From the cell containing the given text, extract its center point as (x, y) coordinate. 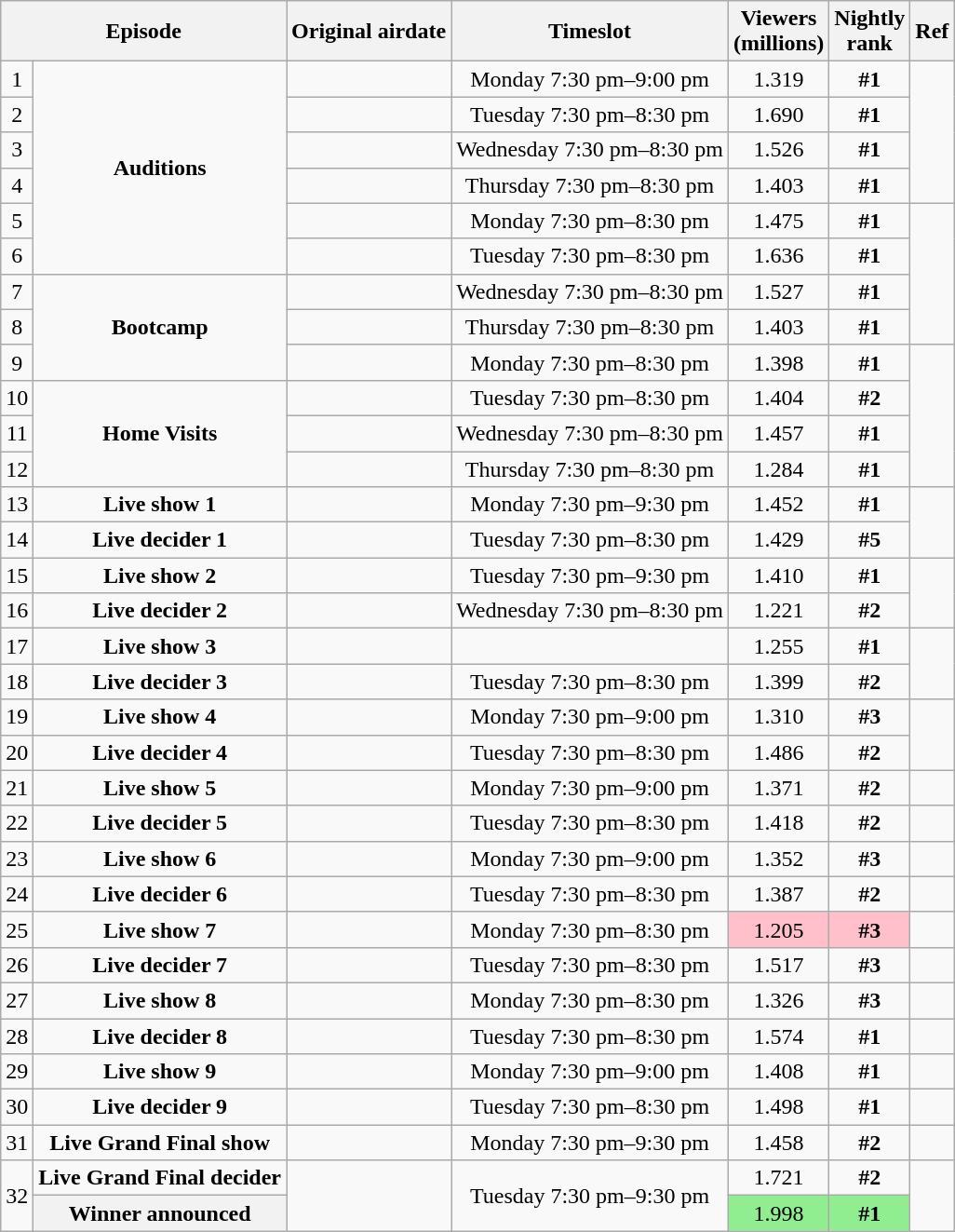
Live Grand Final show (160, 1143)
26 (17, 965)
1.526 (778, 150)
Live show 4 (160, 717)
29 (17, 1072)
1.387 (778, 894)
Live show 8 (160, 1000)
3 (17, 150)
21 (17, 788)
13 (17, 505)
Live show 9 (160, 1072)
Live show 2 (160, 575)
24 (17, 894)
1.517 (778, 965)
1.319 (778, 79)
9 (17, 362)
Live decider 1 (160, 540)
1.452 (778, 505)
31 (17, 1143)
1.398 (778, 362)
1.458 (778, 1143)
32 (17, 1196)
1.418 (778, 823)
Bootcamp (160, 327)
20 (17, 752)
17 (17, 646)
Live show 7 (160, 929)
Live show 5 (160, 788)
8 (17, 327)
Episode (143, 32)
18 (17, 682)
Live decider 2 (160, 611)
Auditions (160, 168)
Nightlyrank (869, 32)
1.429 (778, 540)
1.410 (778, 575)
1.284 (778, 468)
Live decider 9 (160, 1107)
25 (17, 929)
7 (17, 291)
1 (17, 79)
1.475 (778, 221)
1.399 (778, 682)
1.721 (778, 1178)
1.457 (778, 433)
6 (17, 256)
14 (17, 540)
12 (17, 468)
Live show 1 (160, 505)
Live decider 4 (160, 752)
Live decider 8 (160, 1036)
1.326 (778, 1000)
30 (17, 1107)
1.498 (778, 1107)
#5 (869, 540)
1.221 (778, 611)
1.310 (778, 717)
15 (17, 575)
1.255 (778, 646)
10 (17, 398)
Live decider 6 (160, 894)
19 (17, 717)
1.352 (778, 859)
27 (17, 1000)
1.205 (778, 929)
23 (17, 859)
11 (17, 433)
1.408 (778, 1072)
Ref (933, 32)
1.527 (778, 291)
Home Visits (160, 433)
1.371 (778, 788)
Live show 3 (160, 646)
Original airdate (369, 32)
5 (17, 221)
1.574 (778, 1036)
16 (17, 611)
Live Grand Final decider (160, 1178)
Live decider 3 (160, 682)
2 (17, 115)
Winner announced (160, 1213)
1.636 (778, 256)
1.690 (778, 115)
Live decider 7 (160, 965)
Viewers(millions) (778, 32)
28 (17, 1036)
Live decider 5 (160, 823)
Live show 6 (160, 859)
Timeslot (590, 32)
1.404 (778, 398)
22 (17, 823)
1.486 (778, 752)
4 (17, 185)
1.998 (778, 1213)
